Pinpoint the cell where the given text exists, returning its [x, y] midpoint coordinate. 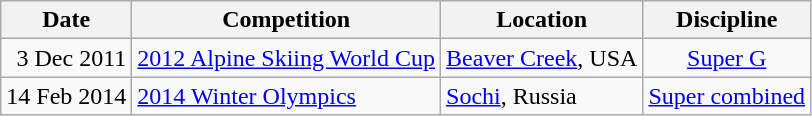
2012 Alpine Skiing World Cup [286, 58]
Competition [286, 20]
Location [542, 20]
Sochi, Russia [542, 96]
3 Dec 2011 [66, 58]
Date [66, 20]
Discipline [727, 20]
Super combined [727, 96]
2014 Winter Olympics [286, 96]
Beaver Creek, USA [542, 58]
Super G [727, 58]
14 Feb 2014 [66, 96]
